Locate the cell with the specified text and output its (x, y) center coordinate. 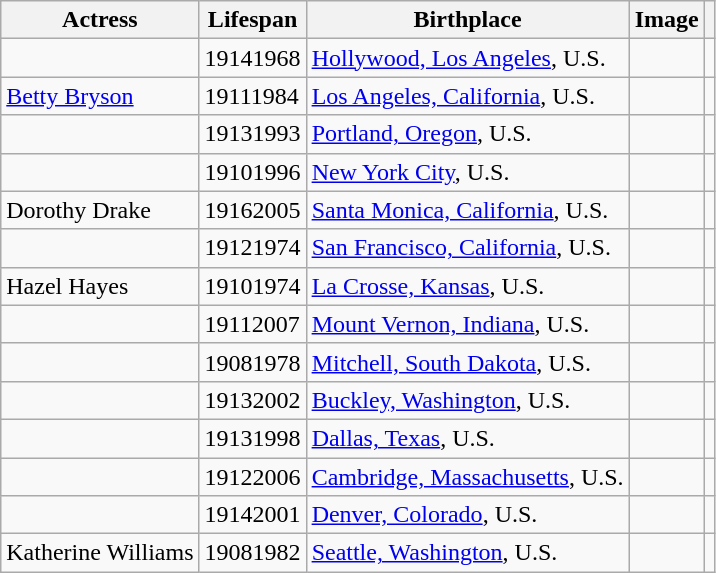
19121974 (252, 248)
19081982 (252, 553)
Birthplace (468, 20)
La Crosse, Kansas, U.S. (468, 286)
19162005 (252, 210)
19131993 (252, 134)
Lifespan (252, 20)
Los Angeles, California, U.S. (468, 96)
Mitchell, South Dakota, U.S. (468, 362)
Mount Vernon, Indiana, U.S. (468, 324)
Katherine Williams (100, 553)
Betty Bryson (100, 96)
Buckley, Washington, U.S. (468, 400)
Hollywood, Los Angeles, U.S. (468, 58)
19132002 (252, 400)
19131998 (252, 438)
Seattle, Washington, U.S. (468, 553)
Portland, Oregon, U.S. (468, 134)
19122006 (252, 477)
19111984 (252, 96)
Actress (100, 20)
Image (666, 20)
Dallas, Texas, U.S. (468, 438)
Hazel Hayes (100, 286)
Denver, Colorado, U.S. (468, 515)
19141968 (252, 58)
San Francisco, California, U.S. (468, 248)
19142001 (252, 515)
19112007 (252, 324)
Dorothy Drake (100, 210)
19101996 (252, 172)
19101974 (252, 286)
New York City, U.S. (468, 172)
19081978 (252, 362)
Cambridge, Massachusetts, U.S. (468, 477)
Santa Monica, California, U.S. (468, 210)
